Locate the cell with the specified text and output its [X, Y] center coordinate. 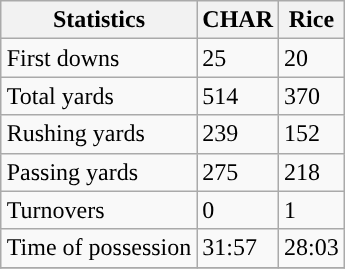
0 [238, 210]
218 [312, 172]
25 [238, 58]
CHAR [238, 20]
Rushing yards [99, 134]
1 [312, 210]
152 [312, 134]
239 [238, 134]
370 [312, 96]
28:03 [312, 248]
First downs [99, 58]
514 [238, 96]
Total yards [99, 96]
275 [238, 172]
Rice [312, 20]
Turnovers [99, 210]
Statistics [99, 20]
31:57 [238, 248]
20 [312, 58]
Passing yards [99, 172]
Time of possession [99, 248]
